Return [X, Y] of the center of cell containing provided text 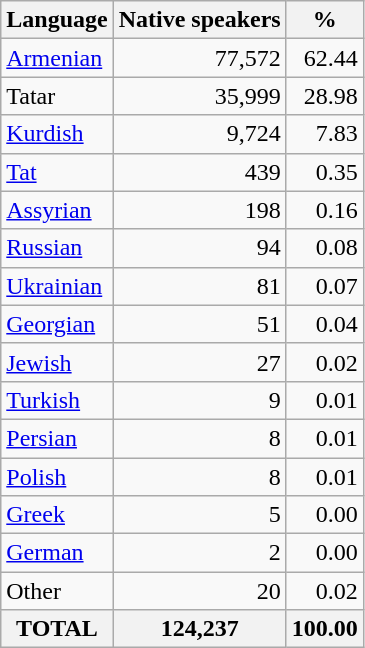
7.83 [324, 134]
0.35 [324, 172]
27 [200, 362]
198 [200, 210]
94 [200, 248]
Georgian [57, 324]
Assyrian [57, 210]
Turkish [57, 400]
5 [200, 515]
20 [200, 591]
28.98 [324, 96]
0.08 [324, 248]
Language [57, 20]
35,999 [200, 96]
9 [200, 400]
100.00 [324, 629]
77,572 [200, 58]
51 [200, 324]
0.04 [324, 324]
0.07 [324, 286]
0.16 [324, 210]
Polish [57, 477]
Native speakers [200, 20]
TOTAL [57, 629]
9,724 [200, 134]
German [57, 553]
Tat [57, 172]
124,237 [200, 629]
439 [200, 172]
2 [200, 553]
81 [200, 286]
Tatar [57, 96]
Armenian [57, 58]
Ukrainian [57, 286]
% [324, 20]
Persian [57, 438]
Greek [57, 515]
Other [57, 591]
Kurdish [57, 134]
Russian [57, 248]
Jewish [57, 362]
62.44 [324, 58]
